Detect which cell encompasses the target text, then output its (x, y) center coordinate. 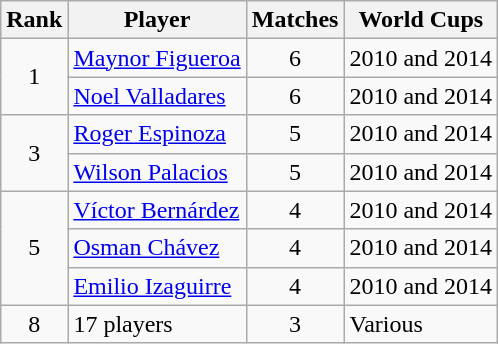
1 (34, 77)
Noel Valladares (157, 96)
Rank (34, 20)
Wilson Palacios (157, 172)
Emilio Izaguirre (157, 286)
Roger Espinoza (157, 134)
Osman Chávez (157, 248)
8 (34, 324)
Player (157, 20)
Various (421, 324)
Matches (295, 20)
17 players (157, 324)
Maynor Figueroa (157, 58)
Víctor Bernárdez (157, 210)
World Cups (421, 20)
